Detect which cell encompasses the target text, then output its [X, Y] center coordinate. 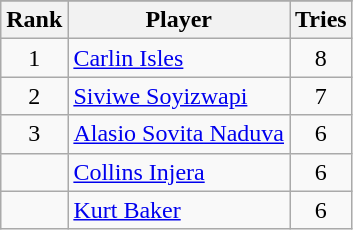
Player [179, 20]
Rank [34, 20]
Siviwe Soyizwapi [179, 96]
7 [322, 96]
Tries [322, 20]
Carlin Isles [179, 58]
2 [34, 96]
1 [34, 58]
Kurt Baker [179, 210]
Alasio Sovita Naduva [179, 134]
3 [34, 134]
Collins Injera [179, 172]
8 [322, 58]
